Identify which cell holds the provided text, then report its [x, y] central coordinate. 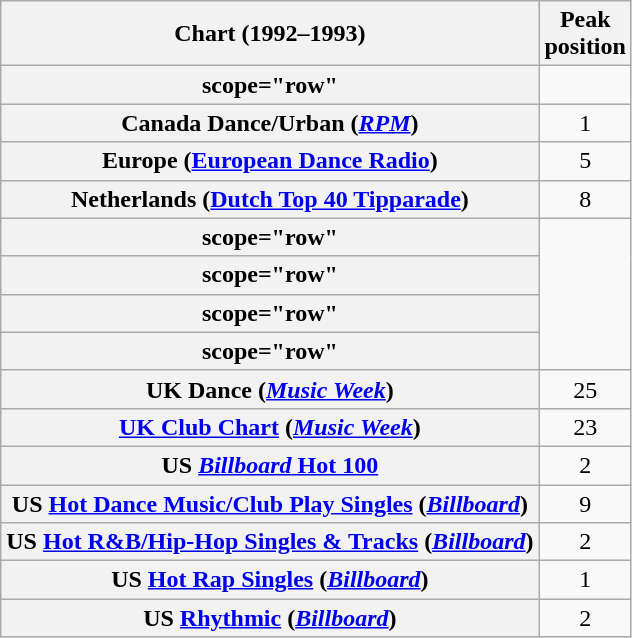
Europe (European Dance Radio) [270, 161]
5 [585, 161]
23 [585, 427]
UK Dance (Music Week) [270, 389]
UK Club Chart (Music Week) [270, 427]
US Rhythmic (Billboard) [270, 618]
US Hot Dance Music/Club Play Singles (Billboard) [270, 503]
9 [585, 503]
8 [585, 199]
Canada Dance/Urban (RPM) [270, 123]
Chart (1992–1993) [270, 34]
Peakposition [585, 34]
Netherlands (Dutch Top 40 Tipparade) [270, 199]
25 [585, 389]
US Billboard Hot 100 [270, 465]
US Hot Rap Singles (Billboard) [270, 580]
US Hot R&B/Hip-Hop Singles & Tracks (Billboard) [270, 542]
